Pinpoint the cell where the given text exists, returning its (X, Y) midpoint coordinate. 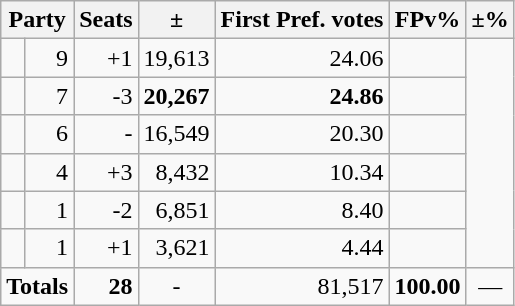
24.86 (302, 96)
8.40 (302, 210)
81,517 (302, 286)
16,549 (176, 134)
19,613 (176, 58)
FPv% (428, 20)
Totals (38, 286)
± (176, 20)
-3 (106, 96)
10.34 (302, 172)
6 (48, 134)
20.30 (302, 134)
±% (490, 20)
4.44 (302, 248)
— (490, 286)
Party (38, 20)
9 (48, 58)
20,267 (176, 96)
6,851 (176, 210)
7 (48, 96)
-2 (106, 210)
8,432 (176, 172)
First Pref. votes (302, 20)
4 (48, 172)
+3 (106, 172)
Seats (106, 20)
3,621 (176, 248)
28 (106, 286)
24.06 (302, 58)
100.00 (428, 286)
